Determine the [X, Y] coordinate at the center of the cell enclosing the given text.  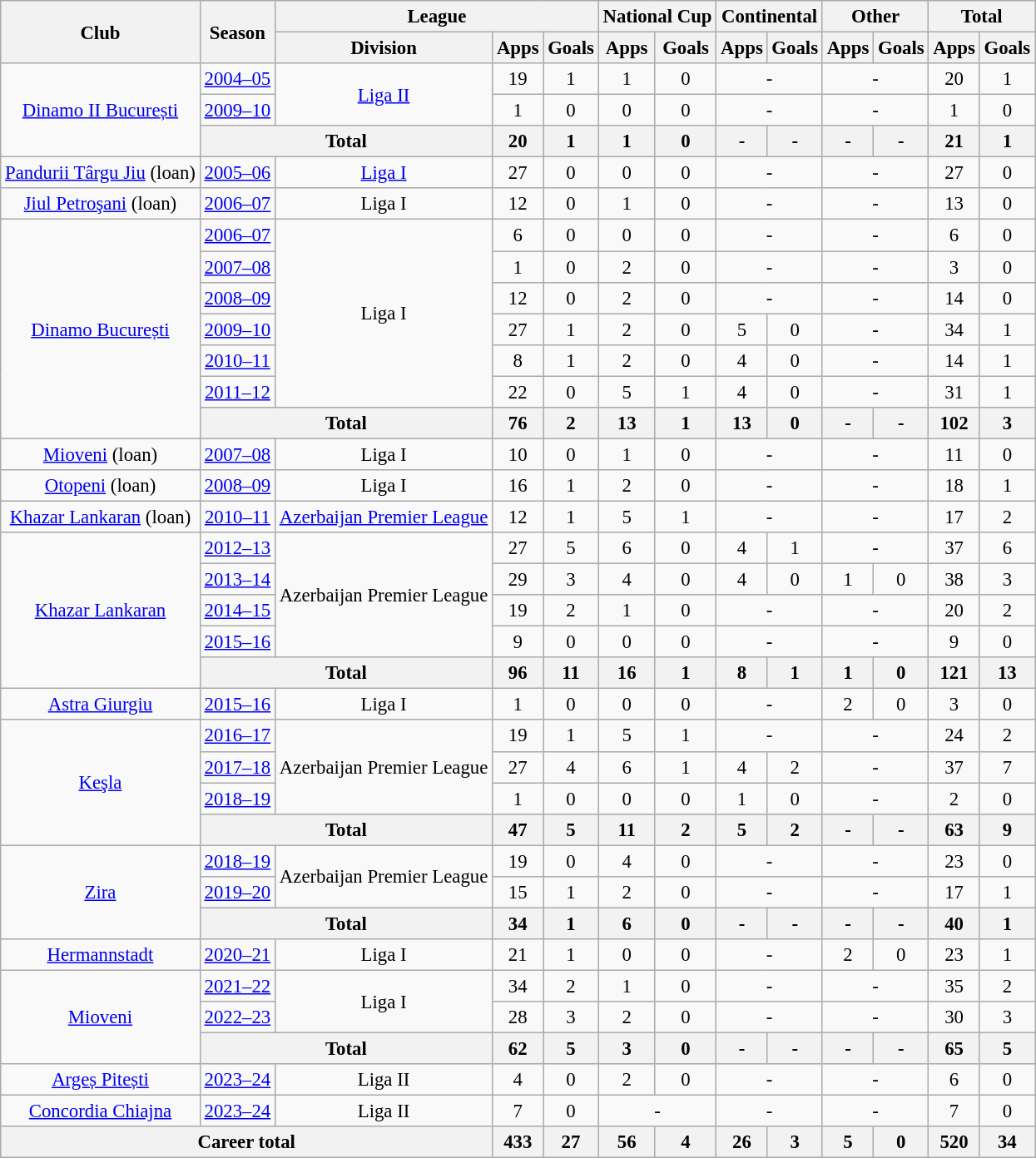
15 [518, 893]
2017–18 [237, 767]
2021–22 [237, 986]
40 [954, 923]
2013–14 [237, 580]
Otopeni (loan) [100, 486]
Khazar Lankaran [100, 611]
62 [518, 1049]
Khazar Lankaran (loan) [100, 517]
Jiul Petroşani (loan) [100, 204]
2012–13 [237, 548]
Other [875, 17]
2005–06 [237, 173]
Concordia Chiajna [100, 1111]
National Cup [657, 17]
2004–05 [237, 79]
Zira [100, 892]
Dinamo București [100, 329]
102 [954, 423]
63 [954, 829]
520 [954, 1142]
2014–15 [237, 611]
Hermannstadt [100, 955]
18 [954, 486]
35 [954, 986]
Keşla [100, 783]
30 [954, 1017]
Mioveni (loan) [100, 454]
Career total [246, 1142]
10 [518, 454]
2016–17 [237, 736]
433 [518, 1142]
29 [518, 580]
26 [742, 1142]
2022–23 [237, 1017]
38 [954, 580]
22 [518, 392]
2020–21 [237, 955]
47 [518, 829]
2019–20 [237, 893]
31 [954, 392]
28 [518, 1017]
65 [954, 1049]
56 [627, 1142]
Astra Giurgiu [100, 705]
Dinamo II București [100, 110]
2011–12 [237, 392]
96 [518, 673]
Mioveni [100, 1017]
Club [100, 32]
121 [954, 673]
Pandurii Târgu Jiu (loan) [100, 173]
Argeș Pitești [100, 1080]
Season [237, 32]
Continental [770, 17]
24 [954, 736]
76 [518, 423]
League [438, 17]
Division [384, 48]
